Search for the cell housing the specified text and yield its (x, y) center coordinate. 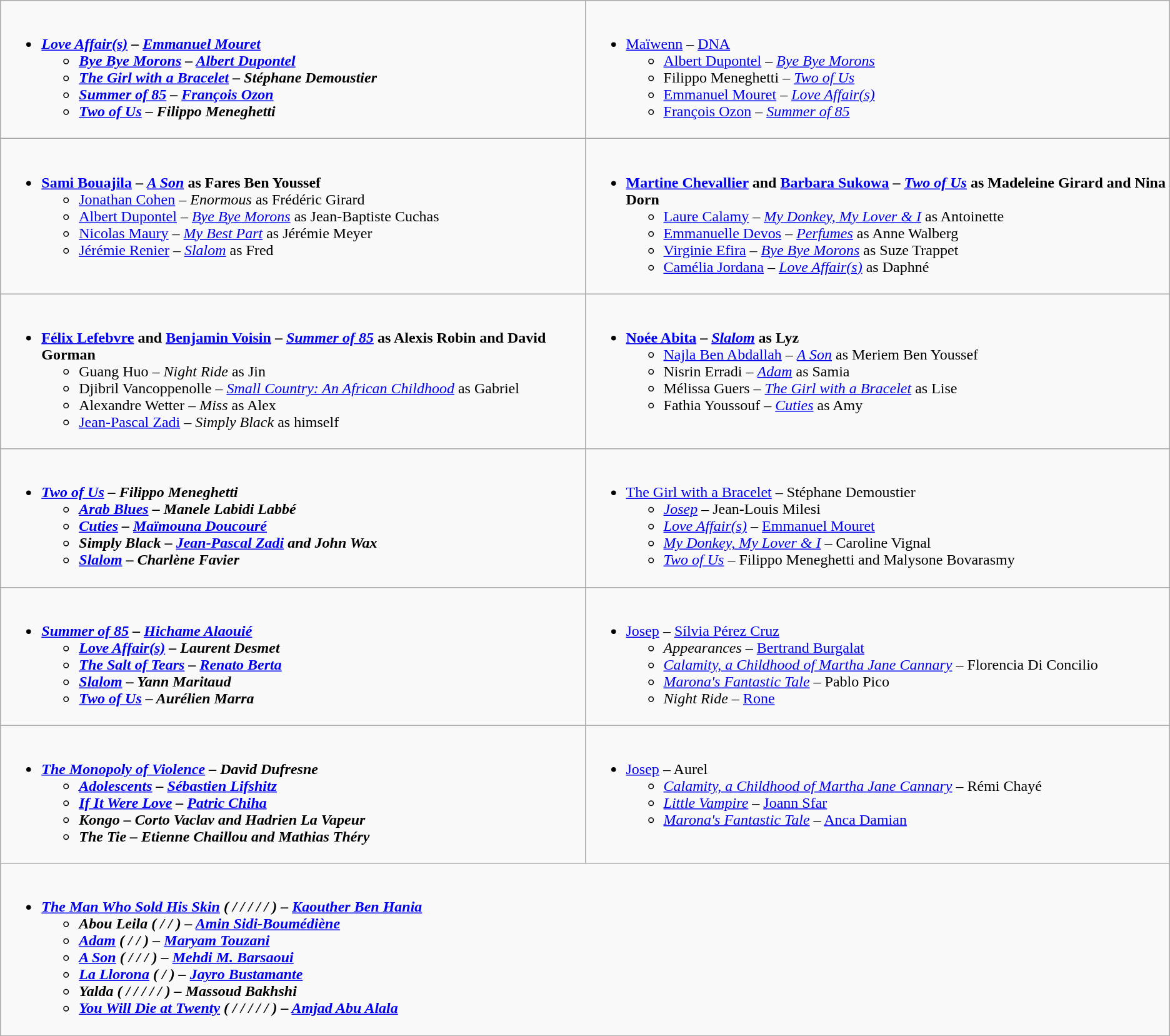
Summer of 85 – Hichame AlaouiéLove Affair(s) – Laurent DesmetThe Salt of Tears – Renato BertaSlalom – Yann MaritaudTwo of Us – Aurélien Marra (292, 656)
Maïwenn – DNAAlbert Dupontel – Bye Bye MoronsFilippo Meneghetti – Two of UsEmmanuel Mouret – Love Affair(s)François Ozon – Summer of 85 (877, 70)
Josep – AurelCalamity, a Childhood of Martha Jane Cannary – Rémi ChayéLittle Vampire – Joann SfarMarona's Fantastic Tale – Anca Damian (877, 794)
